Return the [x, y] coordinate for the center point of the cell that contains the specified text.  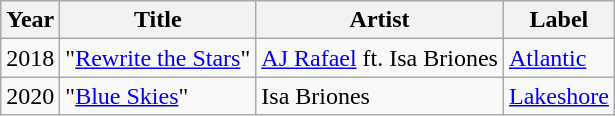
Lakeshore [558, 96]
Atlantic [558, 58]
Label [558, 20]
Year [30, 20]
AJ Rafael ft. Isa Briones [380, 58]
Artist [380, 20]
Isa Briones [380, 96]
"Blue Skies" [158, 96]
2018 [30, 58]
2020 [30, 96]
Title [158, 20]
"Rewrite the Stars" [158, 58]
